Output the [x, y] coordinate of the center of the cell containing the given text.  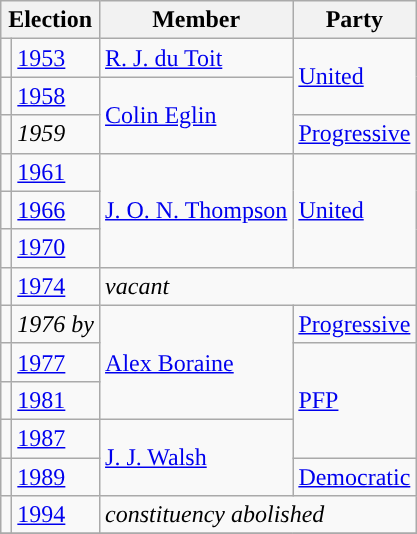
1966 [56, 210]
J. J. Walsh [196, 457]
R. J. du Toit [196, 58]
Member [196, 20]
1959 [56, 134]
1977 [56, 362]
1974 [56, 286]
Election [50, 20]
J. O. N. Thompson [196, 210]
1981 [56, 400]
1994 [56, 515]
Party [354, 20]
1953 [56, 58]
1987 [56, 438]
Alex Boraine [196, 362]
PFP [354, 400]
1970 [56, 248]
Democratic [354, 477]
1976 by [56, 324]
constituency abolished [258, 515]
1961 [56, 172]
vacant [258, 286]
1989 [56, 477]
Colin Eglin [196, 115]
1958 [56, 96]
